Identify which cell holds the provided text, then report its [X, Y] central coordinate. 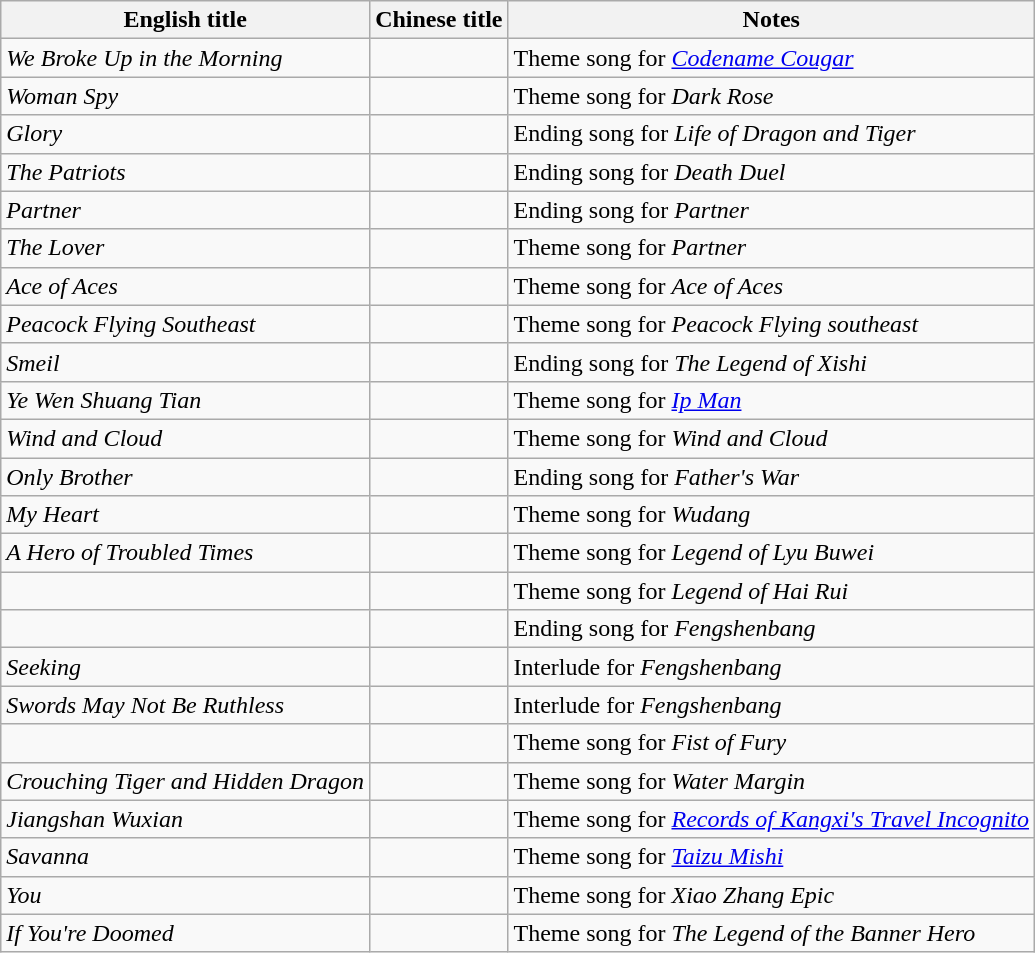
Only Brother [186, 477]
Smeil [186, 362]
Theme song for Fist of Fury [772, 743]
Ye Wen Shuang Tian [186, 400]
Peacock Flying Southeast [186, 324]
Theme song for Codename Cougar [772, 58]
Theme song for Taizu Mishi [772, 857]
Ending song for Father's War [772, 477]
Theme song for Legend of Lyu Buwei [772, 553]
Savanna [186, 857]
Theme song for Partner [772, 248]
Chinese title [439, 20]
Theme song for Wind and Cloud [772, 438]
Theme song for Xiao Zhang Epic [772, 895]
Notes [772, 20]
Ending song for The Legend of Xishi [772, 362]
Partner [186, 210]
Theme song for Water Margin [772, 781]
You [186, 895]
If You're Doomed [186, 933]
Crouching Tiger and Hidden Dragon [186, 781]
Theme song for Ip Man [772, 400]
Swords May Not Be Ruthless [186, 705]
Ending song for Life of Dragon and Tiger [772, 134]
Theme song for Ace of Aces [772, 286]
We Broke Up in the Morning [186, 58]
Seeking [186, 667]
Theme song for Wudang [772, 515]
Ending song for Fengshenbang [772, 629]
Jiangshan Wuxian [186, 819]
Ending song for Death Duel [772, 172]
Woman Spy [186, 96]
Theme song for Records of Kangxi's Travel Incognito [772, 819]
Theme song for Dark Rose [772, 96]
Wind and Cloud [186, 438]
English title [186, 20]
A Hero of Troubled Times [186, 553]
Glory [186, 134]
Theme song for The Legend of the Banner Hero [772, 933]
The Lover [186, 248]
Ending song for Partner [772, 210]
Theme song for Legend of Hai Rui [772, 591]
Theme song for Peacock Flying southeast [772, 324]
My Heart [186, 515]
The Patriots [186, 172]
Ace of Aces [186, 286]
